Capture the cell that displays the provided text and extract its [X, Y] central coordinate. 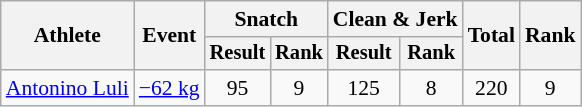
Antonino Luli [68, 88]
Snatch [266, 19]
125 [364, 88]
8 [432, 88]
220 [492, 88]
Event [170, 36]
−62 kg [170, 88]
Total [492, 36]
Athlete [68, 36]
Clean & Jerk [396, 19]
95 [238, 88]
